Search for the cell housing the specified text and yield its (x, y) center coordinate. 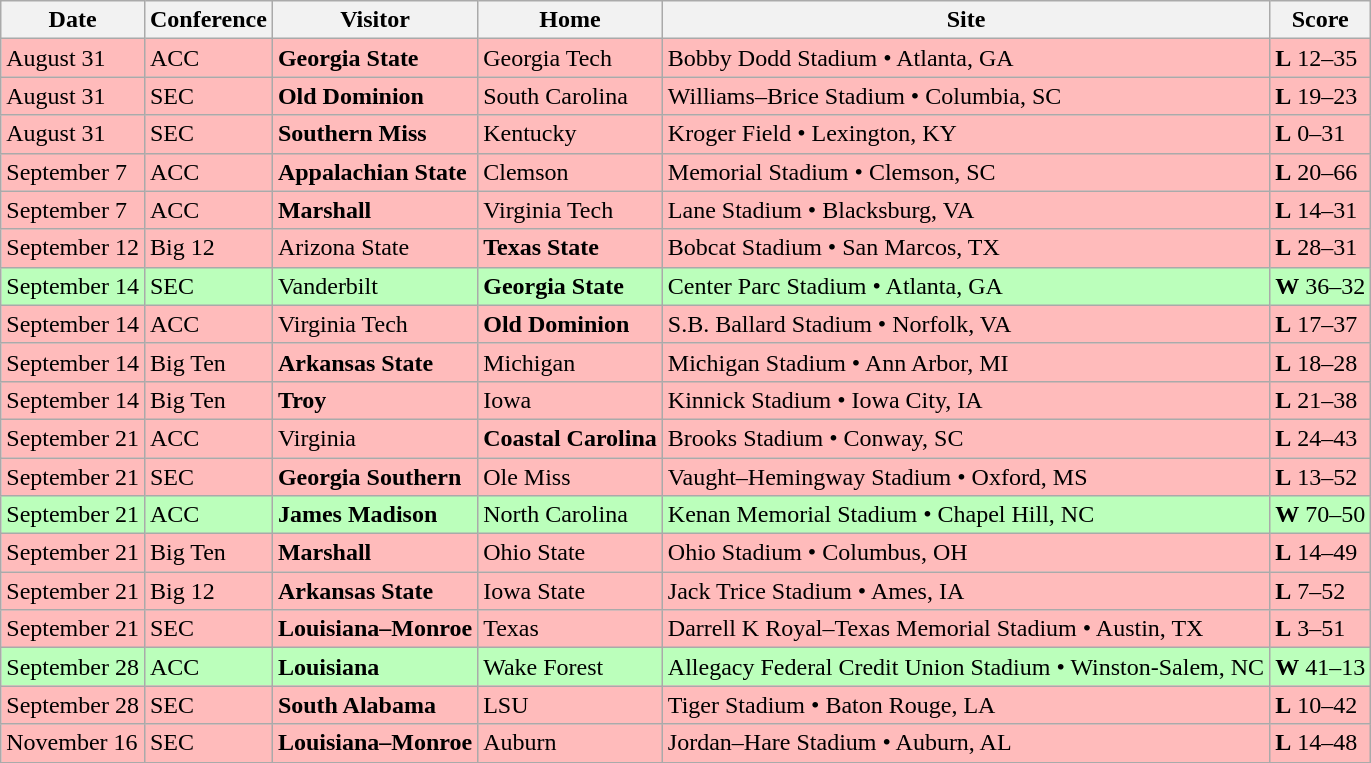
Wake Forest (570, 667)
L 19–23 (1320, 96)
Kentucky (570, 134)
Georgia Southern (374, 477)
Ohio State (570, 553)
Auburn (570, 743)
Williams–Brice Stadium • Columbia, SC (966, 96)
L 21–38 (1320, 400)
Date (73, 20)
Virginia (374, 438)
Kroger Field • Lexington, KY (966, 134)
L 3–51 (1320, 629)
North Carolina (570, 515)
Vaught–Hemingway Stadium • Oxford, MS (966, 477)
L 7–52 (1320, 591)
James Madison (374, 515)
Memorial Stadium • Clemson, SC (966, 172)
W 41–13 (1320, 667)
W 70–50 (1320, 515)
L 14–49 (1320, 553)
Clemson (570, 172)
W 36–32 (1320, 286)
Jordan–Hare Stadium • Auburn, AL (966, 743)
Score (1320, 20)
Site (966, 20)
Vanderbilt (374, 286)
Jack Trice Stadium • Ames, IA (966, 591)
Texas (570, 629)
L 20–66 (1320, 172)
L 12–35 (1320, 58)
Michigan (570, 362)
L 13–52 (1320, 477)
L 14–31 (1320, 210)
LSU (570, 705)
South Carolina (570, 96)
Home (570, 20)
September 12 (73, 248)
Texas State (570, 248)
Darrell K Royal–Texas Memorial Stadium • Austin, TX (966, 629)
L 24–43 (1320, 438)
November 16 (73, 743)
L 18–28 (1320, 362)
Louisiana (374, 667)
Conference (208, 20)
Appalachian State (374, 172)
Allegacy Federal Credit Union Stadium • Winston-Salem, NC (966, 667)
Center Parc Stadium • Atlanta, GA (966, 286)
Ohio Stadium • Columbus, OH (966, 553)
Troy (374, 400)
Iowa State (570, 591)
L 10–42 (1320, 705)
Brooks Stadium • Conway, SC (966, 438)
Arizona State (374, 248)
L 14–48 (1320, 743)
Tiger Stadium • Baton Rouge, LA (966, 705)
Visitor (374, 20)
Bobby Dodd Stadium • Atlanta, GA (966, 58)
Southern Miss (374, 134)
Bobcat Stadium • San Marcos, TX (966, 248)
L 28–31 (1320, 248)
Kinnick Stadium • Iowa City, IA (966, 400)
Michigan Stadium • Ann Arbor, MI (966, 362)
Coastal Carolina (570, 438)
Georgia Tech (570, 58)
South Alabama (374, 705)
Kenan Memorial Stadium • Chapel Hill, NC (966, 515)
Iowa (570, 400)
Lane Stadium • Blacksburg, VA (966, 210)
L 0–31 (1320, 134)
L 17–37 (1320, 324)
Ole Miss (570, 477)
S.B. Ballard Stadium • Norfolk, VA (966, 324)
